Extract the [x, y] coordinate from the center of the cell holding the provided text.  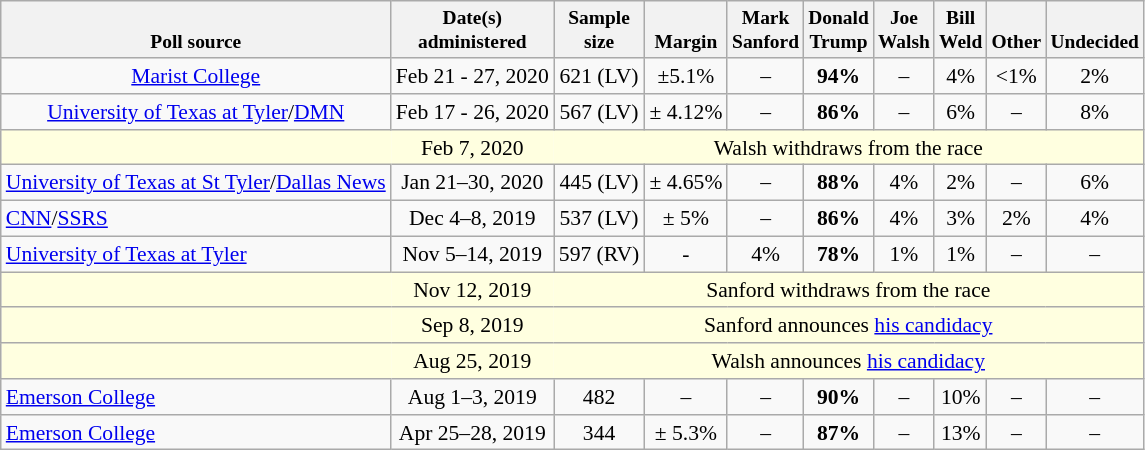
10% [960, 397]
Feb 17 - 26, 2020 [472, 112]
<1% [1016, 76]
Sanford withdraws from the race [849, 290]
University of Texas at Tyler/DMN [196, 112]
BillWeld [960, 30]
567 (LV) [600, 112]
Other [1016, 30]
Samplesize [600, 30]
Margin [686, 30]
Nov 12, 2019 [472, 290]
88% [839, 183]
Walsh withdraws from the race [849, 148]
597 (RV) [600, 254]
± 4.12% [686, 112]
Feb 7, 2020 [472, 148]
90% [839, 397]
482 [600, 397]
94% [839, 76]
Walsh announces his candidacy [849, 361]
Jan 21–30, 2020 [472, 183]
445 (LV) [600, 183]
± 5% [686, 219]
8% [1095, 112]
Poll source [196, 30]
JoeWalsh [904, 30]
University of Texas at St Tyler/Dallas News [196, 183]
MarkSanford [765, 30]
DonaldTrump [839, 30]
- [686, 254]
Date(s)administered [472, 30]
Sanford announces his candidacy [849, 326]
Undecided [1095, 30]
CNN/SSRS [196, 219]
78% [839, 254]
537 (LV) [600, 219]
Dec 4–8, 2019 [472, 219]
±5.1% [686, 76]
Aug 25, 2019 [472, 361]
Emerson College [196, 397]
Sep 8, 2019 [472, 326]
Marist College [196, 76]
621 (LV) [600, 76]
Nov 5–14, 2019 [472, 254]
± 4.65% [686, 183]
Aug 1–3, 2019 [472, 397]
Feb 21 - 27, 2020 [472, 76]
University of Texas at Tyler [196, 254]
3% [960, 219]
